Detect which cell encompasses the target text, then output its [x, y] center coordinate. 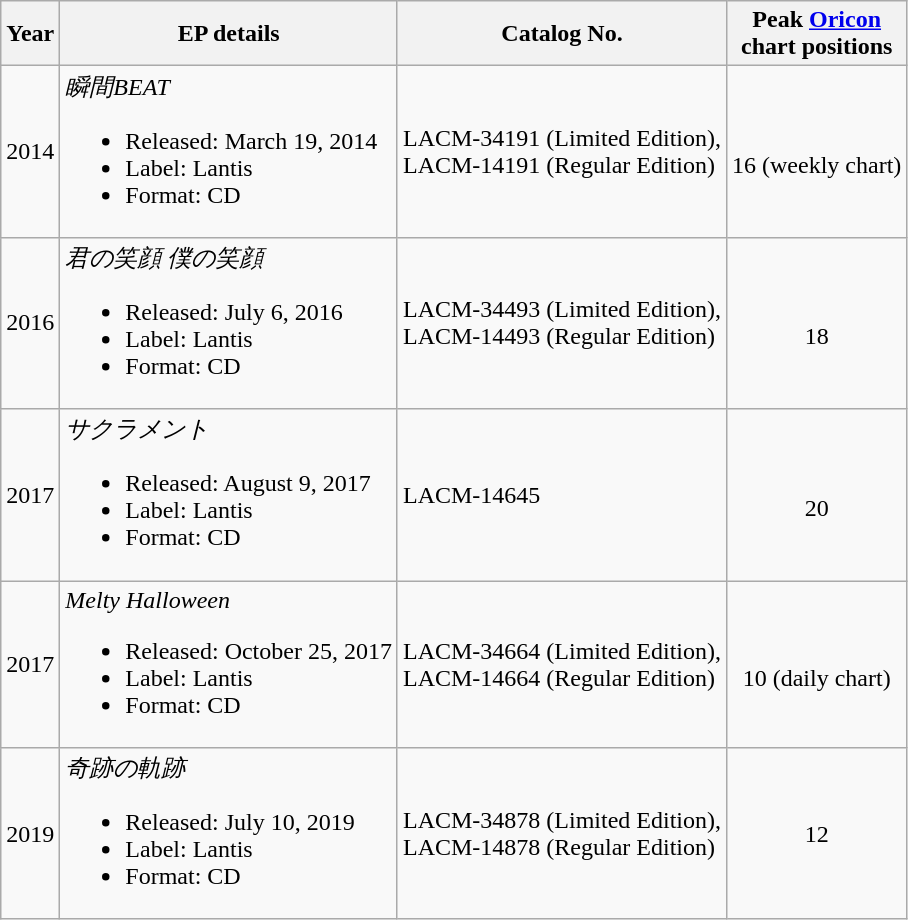
LACM-34191 (Limited Edition),LACM-14191 (Regular Edition) [562, 152]
君の笑顔 僕の笑顔Released: July 6, 2016Label: LantisFormat: CD [229, 323]
LACM-34664 (Limited Edition),LACM-14664 (Regular Edition) [562, 664]
10 (daily chart) [817, 664]
2014 [30, 152]
12 [817, 834]
16 (weekly chart) [817, 152]
サクラメントReleased: August 9, 2017Label: LantisFormat: CD [229, 495]
EP details [229, 34]
Melty HalloweenReleased: October 25, 2017Label: LantisFormat: CD [229, 664]
瞬間BEATReleased: March 19, 2014Label: LantisFormat: CD [229, 152]
Year [30, 34]
2019 [30, 834]
Peak Oricon chart positions [817, 34]
LACM-14645 [562, 495]
2016 [30, 323]
奇跡の軌跡Released: July 10, 2019Label: LantisFormat: CD [229, 834]
Catalog No. [562, 34]
18 [817, 323]
20 [817, 495]
LACM-34493 (Limited Edition),LACM-14493 (Regular Edition) [562, 323]
LACM-34878 (Limited Edition),LACM-14878 (Regular Edition) [562, 834]
